Provide the (x, y) coordinate of the cell's center where the given text is located.  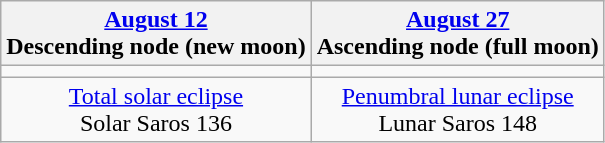
August 12Descending node (new moon) (156, 34)
Total solar eclipseSolar Saros 136 (156, 110)
Penumbral lunar eclipseLunar Saros 148 (458, 110)
August 27Ascending node (full moon) (458, 34)
